Detect which cell encompasses the target text, then output its (X, Y) center coordinate. 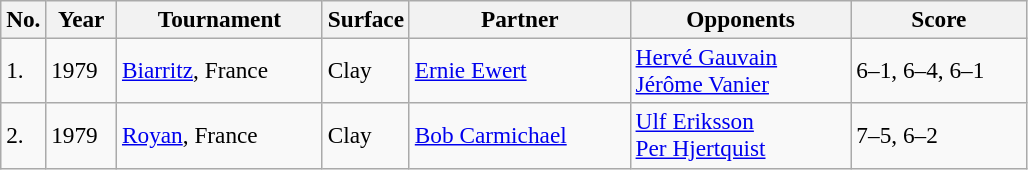
Partner (520, 19)
6–1, 6–4, 6–1 (939, 70)
Ulf Eriksson Per Hjertquist (740, 136)
7–5, 6–2 (939, 136)
Tournament (220, 19)
Ernie Ewert (520, 70)
Score (939, 19)
Biarritz, France (220, 70)
1. (24, 70)
Royan, France (220, 136)
Bob Carmichael (520, 136)
Hervé Gauvain Jérôme Vanier (740, 70)
Surface (366, 19)
2. (24, 136)
No. (24, 19)
Year (82, 19)
Opponents (740, 19)
